Locate the cell with the specified text and output its (X, Y) center coordinate. 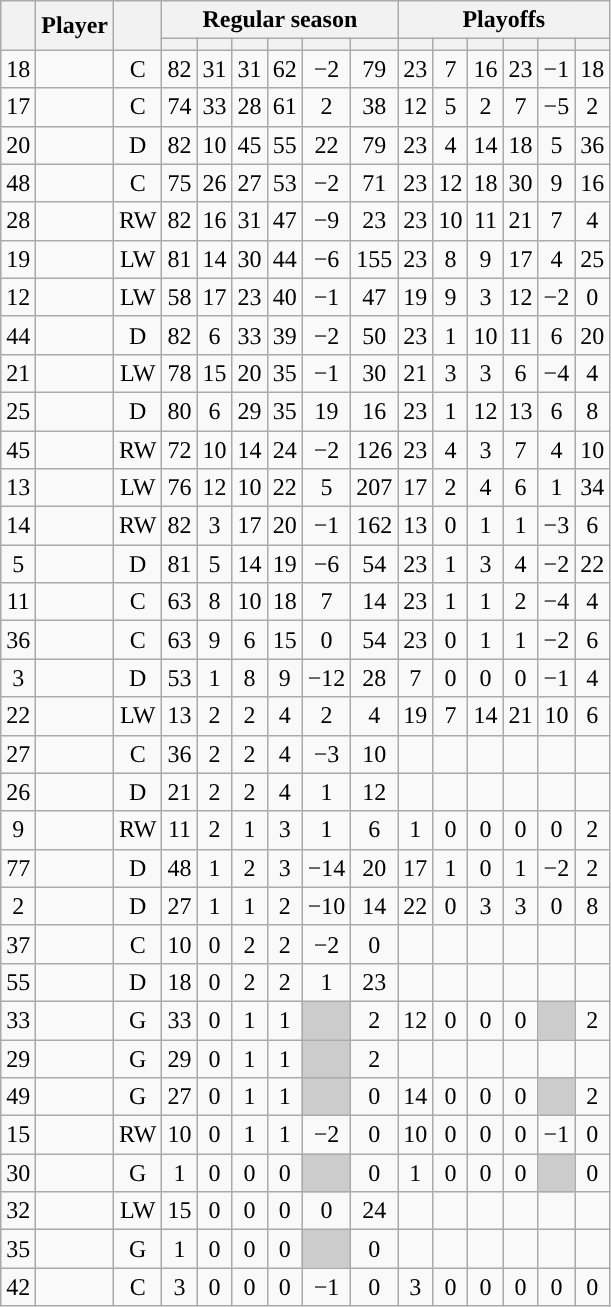
78 (180, 373)
38 (374, 107)
Regular season (280, 20)
207 (374, 488)
32 (18, 1211)
58 (180, 297)
34 (592, 488)
62 (284, 69)
37 (18, 944)
126 (374, 449)
−12 (326, 678)
74 (180, 107)
−5 (556, 107)
39 (284, 335)
50 (374, 335)
77 (18, 868)
Player (75, 26)
−10 (326, 906)
71 (374, 183)
42 (18, 1287)
75 (180, 183)
−14 (326, 868)
162 (374, 526)
40 (284, 297)
61 (284, 107)
80 (180, 411)
Playoffs (504, 20)
49 (18, 1097)
76 (180, 488)
−9 (326, 221)
72 (180, 449)
155 (374, 259)
